Find where the given text appears and provide that cell's center as [x, y] coordinate. 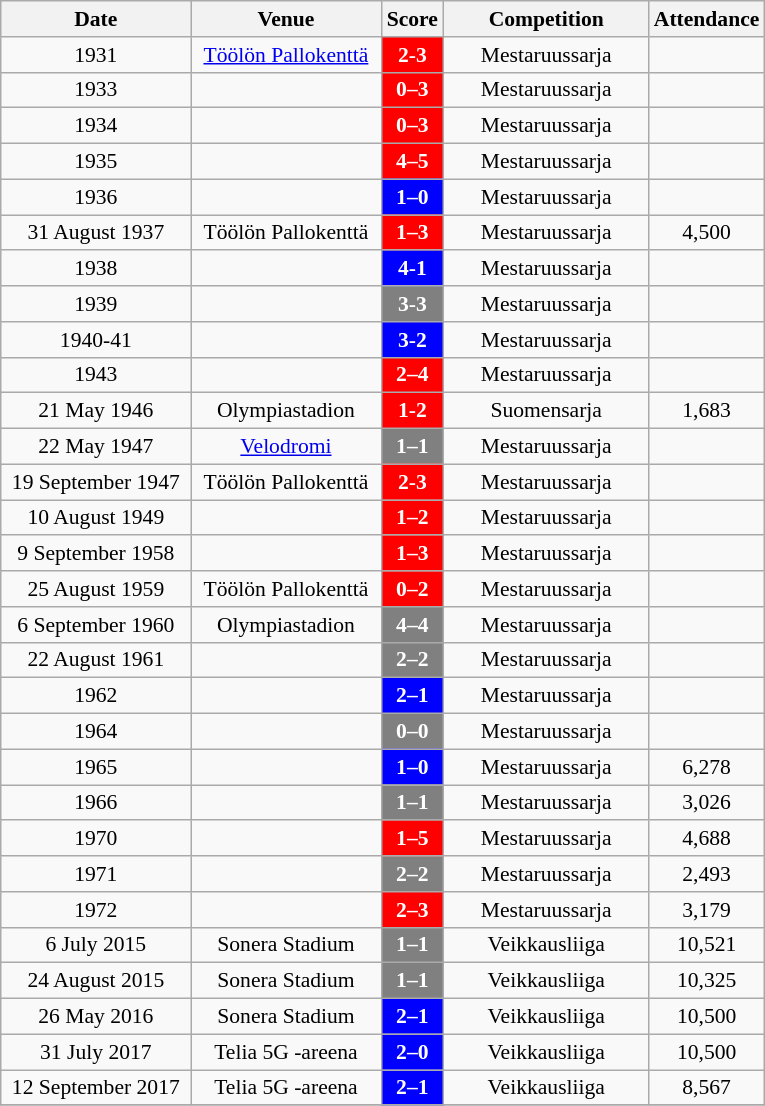
1970 [96, 839]
2–3 [412, 910]
1931 [96, 55]
1934 [96, 126]
1,683 [707, 411]
25 August 1959 [96, 589]
19 September 1947 [96, 482]
9 September 1958 [96, 554]
1938 [96, 269]
Attendance [707, 19]
1971 [96, 874]
24 August 2015 [96, 981]
10,521 [707, 945]
4,688 [707, 839]
1940-41 [96, 340]
3,026 [707, 803]
Velodromi [286, 447]
1–2 [412, 518]
31 August 1937 [96, 233]
4–4 [412, 625]
3,179 [707, 910]
0–0 [412, 732]
1943 [96, 375]
1–5 [412, 839]
1964 [96, 732]
10,325 [707, 981]
21 May 1946 [96, 411]
6,278 [707, 767]
1933 [96, 90]
12 September 2017 [96, 1088]
6 July 2015 [96, 945]
1966 [96, 803]
Score [412, 19]
4-1 [412, 269]
22 May 1947 [96, 447]
22 August 1961 [96, 660]
10 August 1949 [96, 518]
1936 [96, 197]
2,493 [707, 874]
Competition [546, 19]
Venue [286, 19]
2–4 [412, 375]
1965 [96, 767]
1935 [96, 162]
Date [96, 19]
1972 [96, 910]
2–0 [412, 1052]
4,500 [707, 233]
1962 [96, 696]
4–5 [412, 162]
6 September 1960 [96, 625]
3-3 [412, 304]
3-2 [412, 340]
1-2 [412, 411]
26 May 2016 [96, 1017]
8,567 [707, 1088]
0–2 [412, 589]
Suomensarja [546, 411]
1939 [96, 304]
31 July 2017 [96, 1052]
